Output the [X, Y] coordinate of the center of the cell containing the given text.  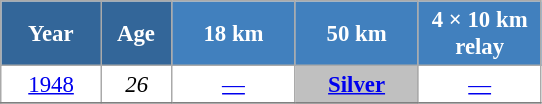
4 × 10 km relay [480, 34]
Silver [356, 85]
50 km [356, 34]
18 km [234, 34]
26 [136, 85]
Year [52, 34]
1948 [52, 85]
Age [136, 34]
